Determine the (X, Y) coordinate at the center of the cell enclosing the given text.  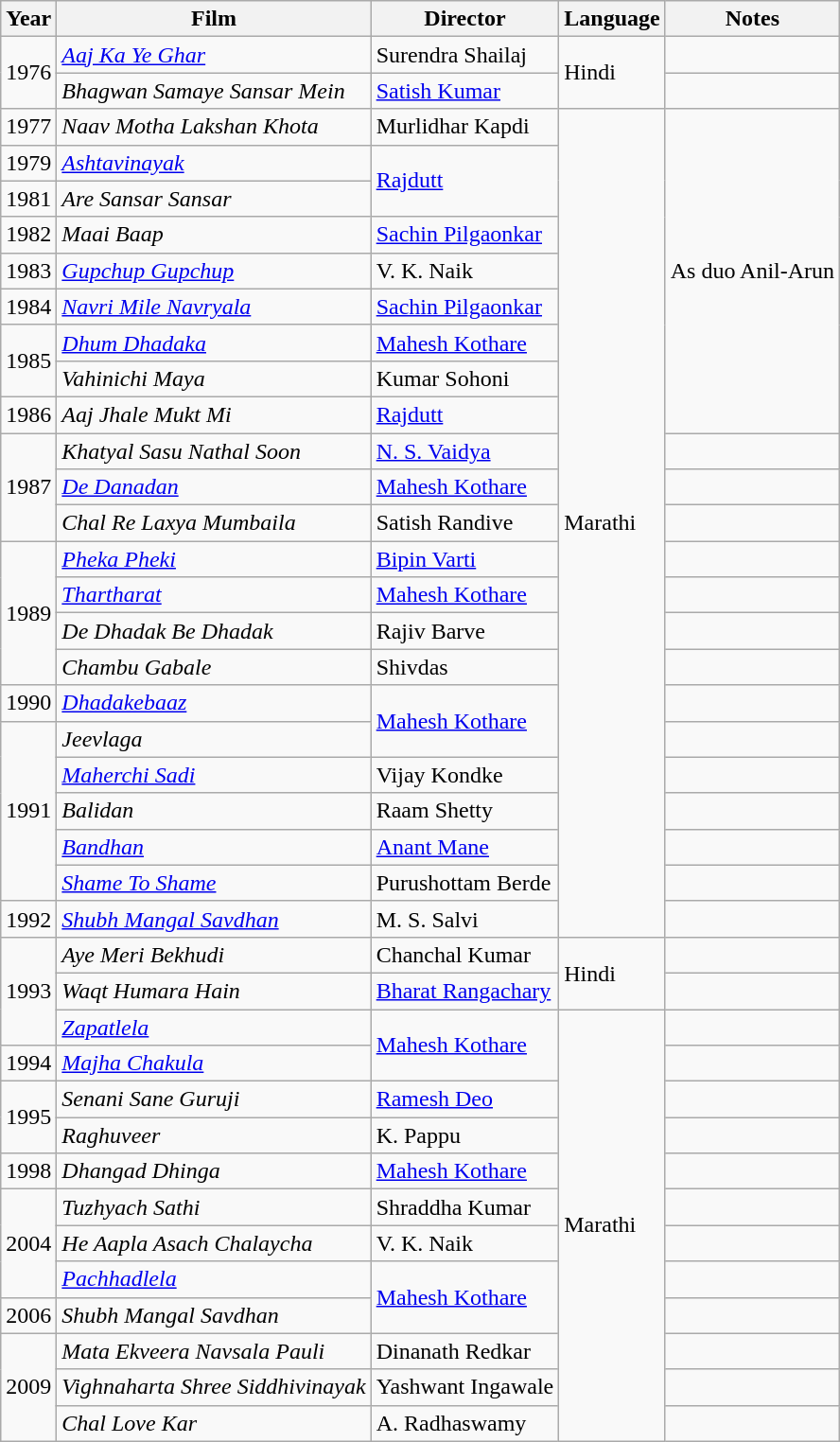
Aaj Jhale Mukt Mi (214, 414)
Raam Shetty (465, 811)
1982 (28, 235)
Yashwant Ingawale (465, 1387)
1977 (28, 127)
2006 (28, 1315)
Language (612, 19)
Vahinichi Maya (214, 378)
Chanchal Kumar (465, 955)
Purushottam Berde (465, 883)
Raghuveer (214, 1135)
1981 (28, 199)
1983 (28, 271)
1979 (28, 163)
Dhangad Dhinga (214, 1171)
Dhadakebaaz (214, 703)
Bharat Rangachary (465, 991)
Balidan (214, 811)
Aye Meri Bekhudi (214, 955)
Mata Ekveera Navsala Pauli (214, 1351)
Film (214, 19)
1985 (28, 360)
M. S. Salvi (465, 919)
Khatyal Sasu Nathal Soon (214, 451)
He Aapla Asach Chalaycha (214, 1243)
1990 (28, 703)
N. S. Vaidya (465, 451)
1976 (28, 73)
Are Sansar Sansar (214, 199)
2004 (28, 1243)
Gupchup Gupchup (214, 271)
Thartharat (214, 595)
Waqt Humara Hain (214, 991)
Pheka Pheki (214, 559)
Tuzhyach Sathi (214, 1207)
Ramesh Deo (465, 1099)
De Dhadak Be Dhadak (214, 631)
Chal Re Laxya Mumbaila (214, 523)
Shraddha Kumar (465, 1207)
1986 (28, 414)
Satish Kumar (465, 91)
Satish Randive (465, 523)
K. Pappu (465, 1135)
1993 (28, 991)
1998 (28, 1171)
Dinanath Redkar (465, 1351)
Bipin Varti (465, 559)
Anant Mane (465, 847)
De Danadan (214, 487)
Shivdas (465, 667)
Rajiv Barve (465, 631)
Notes (752, 19)
Pachhadlela (214, 1279)
Murlidhar Kapdi (465, 127)
Majha Chakula (214, 1064)
Shame To Shame (214, 883)
As duo Anil-Arun (752, 271)
2009 (28, 1387)
Senani Sane Guruji (214, 1099)
Chambu Gabale (214, 667)
1994 (28, 1064)
Surendra Shailaj (465, 55)
1991 (28, 811)
Maherchi Sadi (214, 775)
Director (465, 19)
Zapatlela (214, 1027)
Navri Mile Navryala (214, 307)
1984 (28, 307)
A. Radhaswamy (465, 1423)
Vijay Kondke (465, 775)
Ashtavinayak (214, 163)
Bhagwan Samaye Sansar Mein (214, 91)
Chal Love Kar (214, 1423)
Kumar Sohoni (465, 378)
Maai Baap (214, 235)
Jeevlaga (214, 739)
1987 (28, 487)
1989 (28, 613)
1995 (28, 1117)
Dhum Dhadaka (214, 343)
Year (28, 19)
1992 (28, 919)
Bandhan (214, 847)
Naav Motha Lakshan Khota (214, 127)
Vighnaharta Shree Siddhivinayak (214, 1387)
Aaj Ka Ye Ghar (214, 55)
